Scan for the cell matching the given text and deliver its (X, Y) coordinate at center. 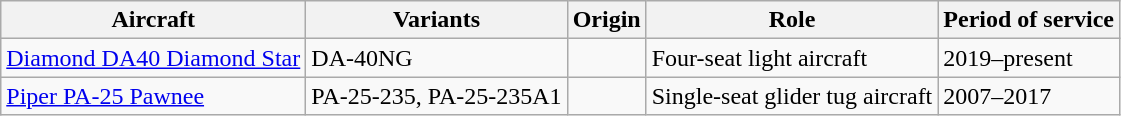
Variants (436, 20)
PA-25-235, PA-25-235A1 (436, 96)
Origin (606, 20)
Piper PA-25 Pawnee (154, 96)
Single-seat glider tug aircraft (792, 96)
2007–2017 (1029, 96)
DA-40NG (436, 58)
Period of service (1029, 20)
2019–present (1029, 58)
Four-seat light aircraft (792, 58)
Aircraft (154, 20)
Role (792, 20)
Diamond DA40 Diamond Star (154, 58)
